Output the (x, y) coordinate of the center of the cell containing the given text.  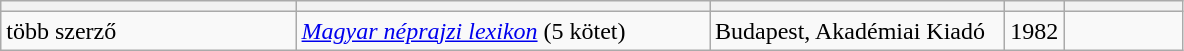
1982 (1034, 31)
több szerző (148, 31)
Budapest, Akadémiai Kiadó (858, 31)
Magyar néprajzi lexikon (5 kötet) (502, 31)
